Locate the cell with the specified text and output its [X, Y] center coordinate. 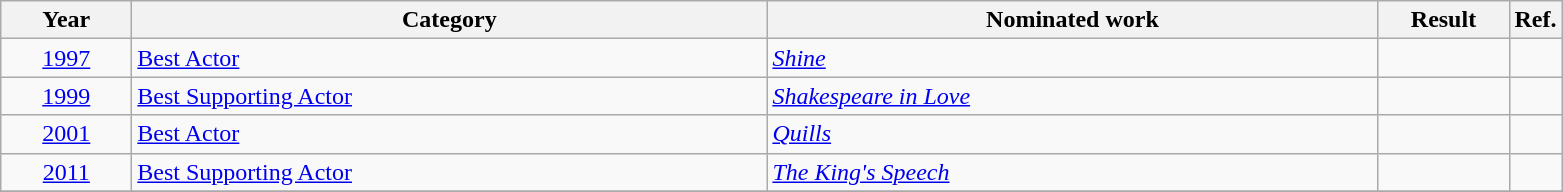
Shine [1072, 58]
Category [450, 20]
1999 [66, 96]
2011 [66, 172]
1997 [66, 58]
Nominated work [1072, 20]
Result [1444, 20]
Shakespeare in Love [1072, 96]
The King's Speech [1072, 172]
Quills [1072, 134]
2001 [66, 134]
Year [66, 20]
Ref. [1536, 20]
